Detect which cell encompasses the target text, then output its (x, y) center coordinate. 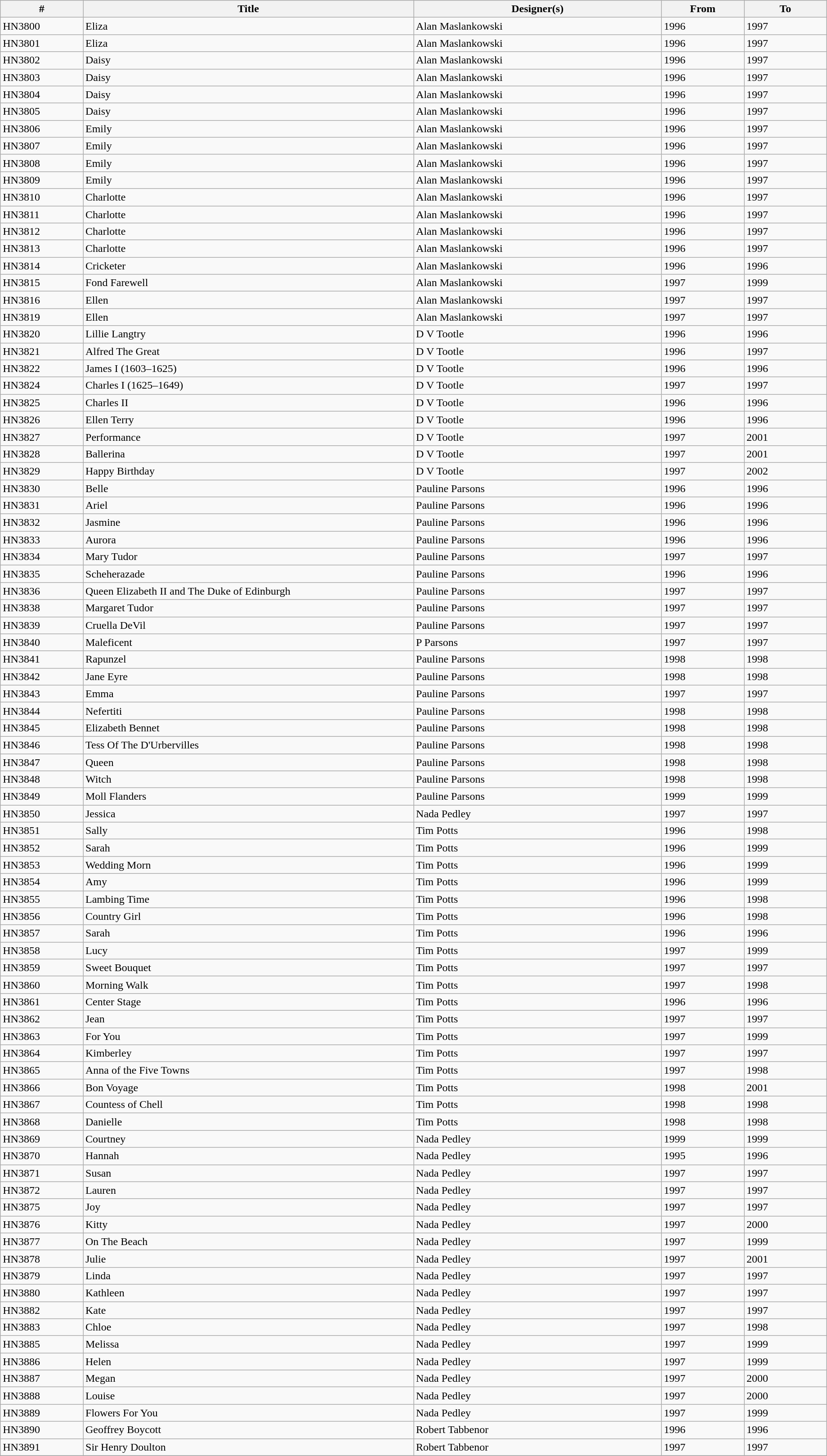
HN3829 (42, 471)
HN3830 (42, 488)
HN3871 (42, 1173)
HN3811 (42, 215)
HN3827 (42, 437)
Nefertiti (248, 711)
HN3806 (42, 129)
HN3861 (42, 1002)
Cruella DeVil (248, 625)
HN3860 (42, 985)
HN3855 (42, 899)
Elizabeth Bennet (248, 728)
HN3841 (42, 659)
HN3807 (42, 146)
HN3876 (42, 1224)
HN3834 (42, 557)
HN3843 (42, 694)
To (786, 9)
HN3872 (42, 1190)
Morning Walk (248, 985)
Ariel (248, 506)
HN3831 (42, 506)
HN3885 (42, 1344)
Cricketer (248, 266)
Scheherazade (248, 574)
Ellen Terry (248, 420)
Helen (248, 1362)
HN3887 (42, 1379)
Julie (248, 1259)
Jessica (248, 814)
HN3822 (42, 368)
Emma (248, 694)
HN3842 (42, 676)
Jean (248, 1019)
Sweet Bouquet (248, 968)
Alfred The Great (248, 351)
Linda (248, 1276)
HN3889 (42, 1413)
Center Stage (248, 1002)
Jasmine (248, 523)
Mary Tudor (248, 557)
Kitty (248, 1224)
Charles I (1625–1649) (248, 385)
HN3864 (42, 1053)
HN3814 (42, 266)
HN3859 (42, 968)
James I (1603–1625) (248, 368)
Rapunzel (248, 659)
HN3813 (42, 249)
Amy (248, 882)
HN3816 (42, 300)
HN3835 (42, 574)
HN3852 (42, 848)
Happy Birthday (248, 471)
From (703, 9)
Louise (248, 1396)
On The Beach (248, 1241)
HN3862 (42, 1019)
HN3839 (42, 625)
HN3819 (42, 317)
HN3832 (42, 523)
Lambing Time (248, 899)
Maleficent (248, 642)
Charles II (248, 403)
2002 (786, 471)
HN3856 (42, 916)
Lillie Langtry (248, 334)
HN3867 (42, 1105)
Queen Elizabeth II and The Duke of Edinburgh (248, 591)
HN3826 (42, 420)
HN3833 (42, 540)
HN3854 (42, 882)
Geoffrey Boycott (248, 1430)
Tess Of The D'Urbervilles (248, 745)
Countess of Chell (248, 1105)
P Parsons (538, 642)
HN3825 (42, 403)
Designer(s) (538, 9)
HN3886 (42, 1362)
Danielle (248, 1122)
Hannah (248, 1156)
HN3891 (42, 1447)
HN3888 (42, 1396)
HN3812 (42, 232)
1995 (703, 1156)
HN3802 (42, 60)
HN3879 (42, 1276)
HN3883 (42, 1327)
Aurora (248, 540)
HN3821 (42, 351)
HN3869 (42, 1139)
HN3865 (42, 1071)
Courtney (248, 1139)
Anna of the Five Towns (248, 1071)
HN3868 (42, 1122)
Country Girl (248, 916)
Kate (248, 1310)
HN3853 (42, 865)
HN3810 (42, 197)
Chloe (248, 1327)
Sally (248, 831)
Wedding Morn (248, 865)
HN3803 (42, 77)
Kathleen (248, 1293)
Performance (248, 437)
HN3890 (42, 1430)
HN3866 (42, 1088)
Queen (248, 762)
Sir Henry Doulton (248, 1447)
HN3851 (42, 831)
Susan (248, 1173)
Joy (248, 1207)
Witch (248, 780)
Belle (248, 488)
HN3808 (42, 163)
HN3836 (42, 591)
HN3880 (42, 1293)
HN3847 (42, 762)
Lauren (248, 1190)
HN3848 (42, 780)
HN3870 (42, 1156)
HN3850 (42, 814)
Flowers For You (248, 1413)
HN3828 (42, 454)
Title (248, 9)
HN3877 (42, 1241)
HN3805 (42, 112)
HN3878 (42, 1259)
Ballerina (248, 454)
HN3801 (42, 43)
Megan (248, 1379)
HN3875 (42, 1207)
Melissa (248, 1344)
HN3858 (42, 950)
For You (248, 1036)
HN3824 (42, 385)
HN3804 (42, 94)
Moll Flanders (248, 797)
HN3857 (42, 933)
HN3849 (42, 797)
HN3882 (42, 1310)
Lucy (248, 950)
HN3800 (42, 26)
HN3815 (42, 283)
Bon Voyage (248, 1088)
Jane Eyre (248, 676)
HN3845 (42, 728)
HN3844 (42, 711)
Kimberley (248, 1053)
HN3846 (42, 745)
HN3809 (42, 180)
HN3840 (42, 642)
HN3820 (42, 334)
HN3838 (42, 608)
Fond Farewell (248, 283)
# (42, 9)
Margaret Tudor (248, 608)
HN3863 (42, 1036)
